Determine the (X, Y) coordinate at the center of the cell enclosing the given text.  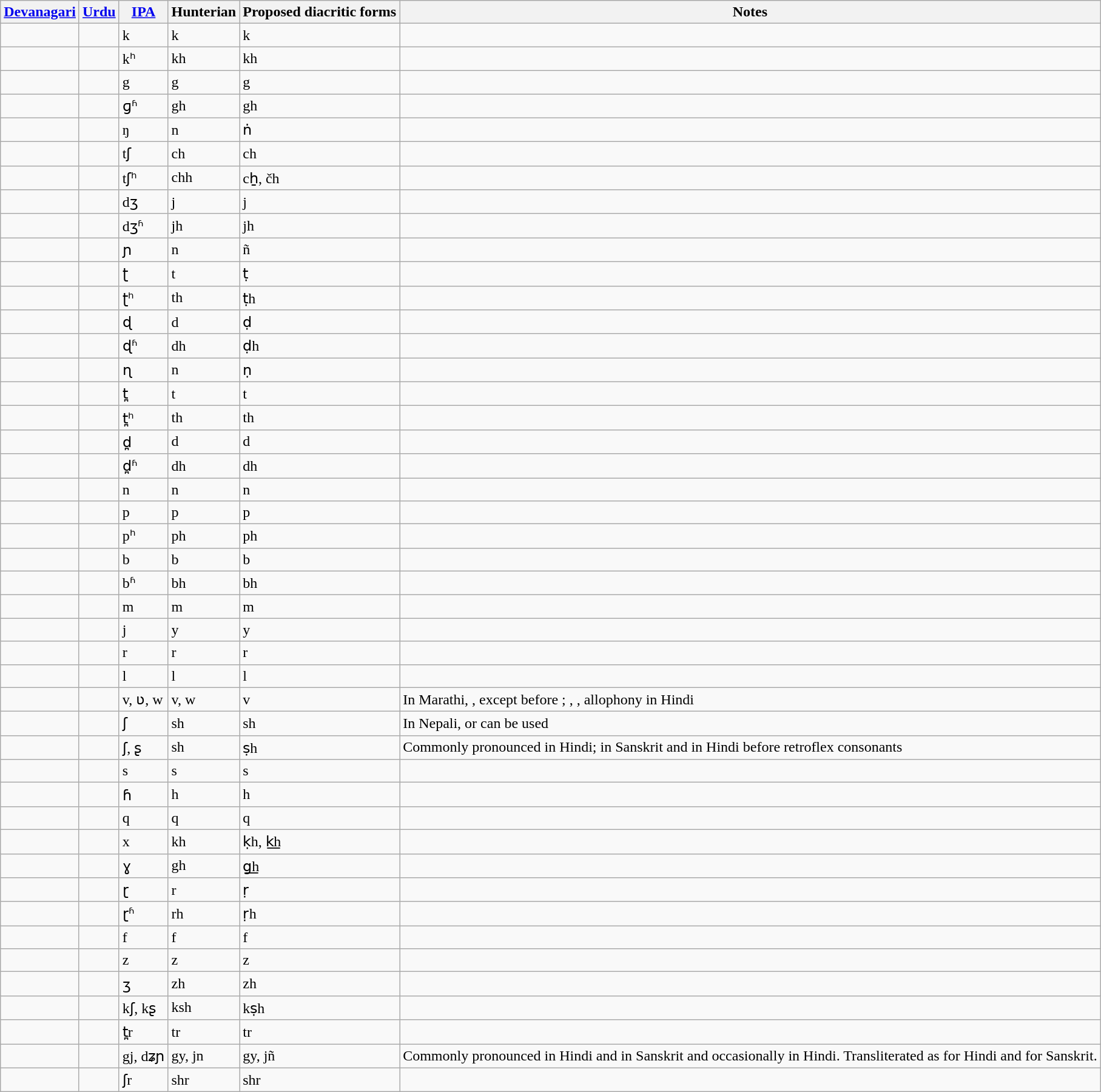
Notes (750, 12)
kʰ (143, 59)
t̪r (143, 1032)
Devanagari (40, 12)
ɖʱ (143, 346)
t̪ʰ (143, 418)
gy, jñ (320, 1056)
ṛh (320, 914)
d̪ (143, 442)
pʰ (143, 536)
ɳ (143, 370)
ṇ (320, 370)
gy, jn (204, 1056)
ɲ (143, 250)
ʃr (143, 1080)
ṣh (320, 747)
ṭ (320, 274)
x (143, 841)
Proposed diacritic forms (320, 12)
Urdu (99, 12)
ʃ (143, 724)
v, ʋ, w (143, 699)
In Marathi, , except before ; , , allophony in Hindi (750, 699)
ʈ (143, 274)
bʱ (143, 583)
ŋ (143, 130)
rh (204, 914)
ṭh (320, 298)
ɣ (143, 866)
ɽ (143, 890)
Commonly pronounced in Hindi and in Sanskrit and occasionally in Hindi. Transliterated as for Hindi and for Sanskrit. (750, 1056)
v (320, 699)
IPA (143, 12)
Hunterian (204, 12)
chh (204, 178)
tʃ (143, 154)
ḳh, k͟h (320, 841)
d̪ʱ (143, 466)
cẖ, čh (320, 178)
ɦ (143, 795)
tʃʰ (143, 178)
ɖ (143, 322)
kʃ, kʂ (143, 1008)
ʈʰ (143, 298)
ḍh (320, 346)
ṅ (320, 130)
ʃ, ʂ (143, 747)
ṛ (320, 890)
ɡʱ (143, 106)
ɽʱ (143, 914)
ḍ (320, 322)
ksh (204, 1008)
Commonly pronounced in Hindi; in Sanskrit and in Hindi before retroflex consonants (750, 747)
dʒ (143, 202)
kṣh (320, 1008)
gj, dʑɲ (143, 1056)
In Nepali, or can be used (750, 724)
dʒʱ (143, 226)
ʒ (143, 984)
t̪ (143, 394)
g͟h (320, 866)
v, w (204, 699)
ñ (320, 250)
